Capture the cell that displays the provided text and extract its (X, Y) central coordinate. 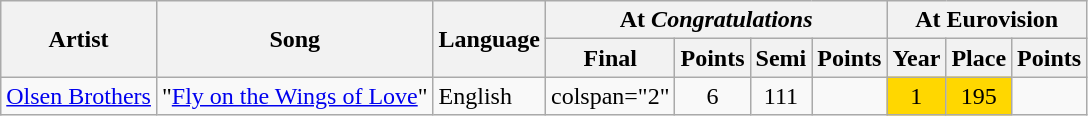
Olsen Brothers (79, 96)
Artist (79, 39)
At Congratulations (716, 20)
195 (979, 96)
"Fly on the Wings of Love" (294, 96)
Year (916, 58)
Final (610, 58)
1 (916, 96)
Language (489, 39)
6 (712, 96)
Place (979, 58)
At Eurovision (987, 20)
English (489, 96)
colspan="2" (610, 96)
Song (294, 39)
Semi (781, 58)
111 (781, 96)
